Search for the cell housing the specified text and yield its [x, y] center coordinate. 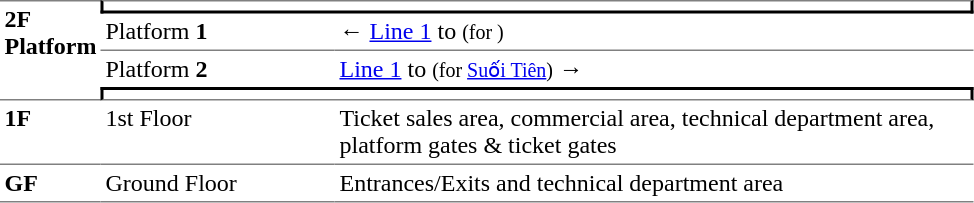
1st Floor [218, 132]
← Line 1 to (for ) [654, 33]
Ground Floor [218, 184]
Entrances/Exits and technical department area [654, 184]
Platform 1 [218, 33]
Platform 2 [218, 69]
Ticket sales area, commercial area, technical department area, platform gates & ticket gates [654, 132]
2FPlatform [50, 50]
Line 1 to (for Suối Tiên) → [654, 69]
1F [50, 132]
GF [50, 184]
